Return the [x, y] coordinate for the center point of the cell that contains the specified text.  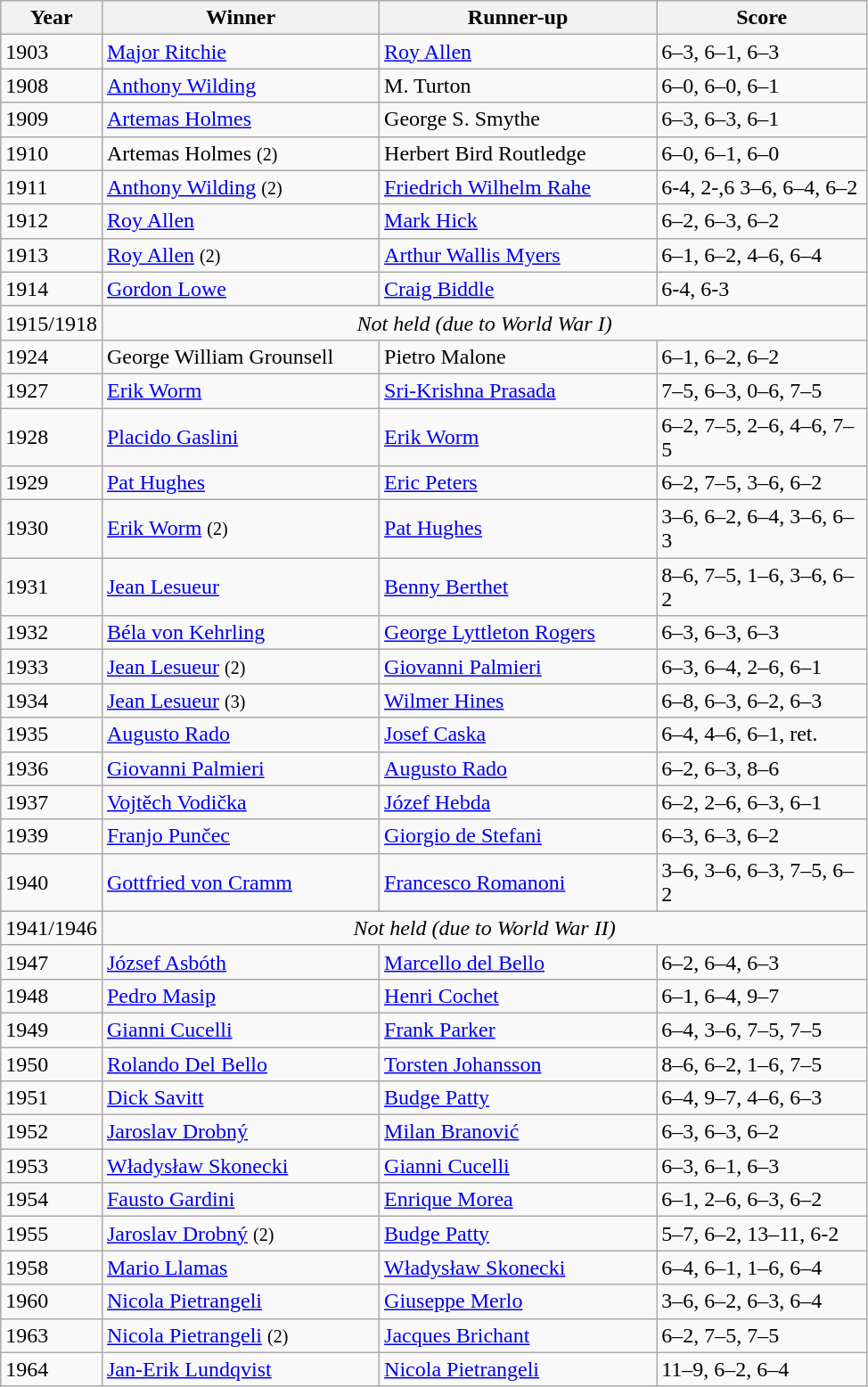
Nicola Pietrangeli (2) [241, 1335]
1941/1946 [52, 928]
6–1, 2–6, 6–3, 6–2 [762, 1200]
Giorgio de Stefani [519, 836]
1913 [52, 255]
Jacques Brichant [519, 1335]
1935 [52, 735]
6–1, 6–2, 4–6, 6–4 [762, 255]
Dick Savitt [241, 1098]
Pietro Malone [519, 357]
1949 [52, 1030]
Benny Berthet [519, 587]
Milan Branović [519, 1132]
Roy Allen (2) [241, 255]
George Lyttleton Rogers [519, 633]
Artemas Holmes [241, 119]
Enrique Morea [519, 1200]
Pedro Masip [241, 996]
Sri-Krishna Prasada [519, 390]
1903 [52, 52]
6–2, 6–4, 6–3 [762, 962]
6–3, 6–3, 6–3 [762, 633]
8–6, 7–5, 1–6, 3–6, 6–2 [762, 587]
6-4, 2-,6 3–6, 6–4, 6–2 [762, 187]
1924 [52, 357]
6–3, 6–3, 6–1 [762, 119]
1914 [52, 289]
6–4, 6–1, 1–6, 6–4 [762, 1268]
1939 [52, 836]
Gottfried von Cramm [241, 882]
1930 [52, 529]
Giuseppe Merlo [519, 1301]
1948 [52, 996]
1911 [52, 187]
Wilmer Hines [519, 701]
1910 [52, 153]
6-4, 6-3 [762, 289]
1933 [52, 667]
Not held (due to World War I) [484, 323]
3–6, 3–6, 6–3, 7–5, 6–2 [762, 882]
Placido Gaslini [241, 437]
Mario Llamas [241, 1268]
Winner [241, 18]
Anthony Wilding [241, 86]
Marcello del Bello [519, 962]
1912 [52, 221]
Craig Biddle [519, 289]
1950 [52, 1063]
Runner-up [519, 18]
1936 [52, 768]
Francesco Romanoni [519, 882]
6–0, 6–0, 6–1 [762, 86]
1952 [52, 1132]
6–2, 6–3, 8–6 [762, 768]
Jean Lesueur (2) [241, 667]
5–7, 6–2, 13–11, 6-2 [762, 1234]
Friedrich Wilhelm Rahe [519, 187]
6–4, 3–6, 7–5, 7–5 [762, 1030]
1928 [52, 437]
6–2, 7–5, 7–5 [762, 1335]
Eric Peters [519, 483]
Gordon Lowe [241, 289]
1937 [52, 802]
Henri Cochet [519, 996]
6–4, 4–6, 6–1, ret. [762, 735]
Anthony Wilding (2) [241, 187]
6–1, 6–2, 6–2 [762, 357]
Vojtěch Vodička [241, 802]
Josef Caska [519, 735]
Frank Parker [519, 1030]
6–2, 6–3, 6–2 [762, 221]
Not held (due to World War II) [484, 928]
6–2, 2–6, 6–3, 6–1 [762, 802]
6–0, 6–1, 6–0 [762, 153]
1934 [52, 701]
1932 [52, 633]
1960 [52, 1301]
Rolando Del Bello [241, 1063]
3–6, 6–2, 6–3, 6–4 [762, 1301]
7–5, 6–3, 0–6, 7–5 [762, 390]
1940 [52, 882]
6–2, 7–5, 2–6, 4–6, 7–5 [762, 437]
Herbert Bird Routledge [519, 153]
1953 [52, 1166]
1915/1918 [52, 323]
Arthur Wallis Myers [519, 255]
6–4, 9–7, 4–6, 6–3 [762, 1098]
Jaroslav Drobný (2) [241, 1234]
1954 [52, 1200]
Béla von Kehrling [241, 633]
Jean Lesueur (3) [241, 701]
Mark Hick [519, 221]
6–8, 6–3, 6–2, 6–3 [762, 701]
M. Turton [519, 86]
Jan-Erik Lundqvist [241, 1369]
1931 [52, 587]
Fausto Gardini [241, 1200]
Jaroslav Drobný [241, 1132]
1929 [52, 483]
Józef Hebda [519, 802]
8–6, 6–2, 1–6, 7–5 [762, 1063]
1964 [52, 1369]
Erik Worm (2) [241, 529]
George S. Smythe [519, 119]
Franjo Punčec [241, 836]
Score [762, 18]
Artemas Holmes (2) [241, 153]
11–9, 6–2, 6–4 [762, 1369]
Major Ritchie [241, 52]
József Asbóth [241, 962]
6–2, 7–5, 3–6, 6–2 [762, 483]
1908 [52, 86]
1927 [52, 390]
1909 [52, 119]
6–1, 6–4, 9–7 [762, 996]
1963 [52, 1335]
1958 [52, 1268]
George William Grounsell [241, 357]
Jean Lesueur [241, 587]
Year [52, 18]
1947 [52, 962]
Torsten Johansson [519, 1063]
3–6, 6–2, 6–4, 3–6, 6–3 [762, 529]
1951 [52, 1098]
6–3, 6–4, 2–6, 6–1 [762, 667]
1955 [52, 1234]
